Output the [x, y] coordinate of the center of the cell containing the given text.  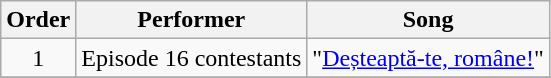
"Deșteaptă-te, române!" [428, 58]
Song [428, 20]
Episode 16 contestants [192, 58]
1 [38, 58]
Order [38, 20]
Performer [192, 20]
